Extract the (x, y) coordinate from the center of the cell holding the provided text.  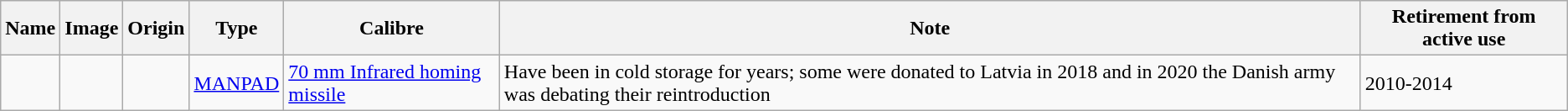
Name (30, 29)
2010-2014 (1464, 82)
Retirement from active use (1464, 29)
Image (92, 29)
70 mm Infrared homing missile (392, 82)
Note (930, 29)
Calibre (392, 29)
MANPAD (236, 82)
Type (236, 29)
Origin (156, 29)
Have been in cold storage for years; some were donated to Latvia in 2018 and in 2020 the Danish army was debating their reintroduction (930, 82)
